Extract the [X, Y] coordinate from the center of the cell holding the provided text.  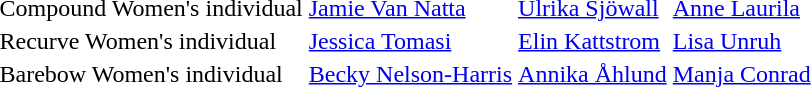
Jessica Tomasi [410, 41]
Elin Kattstrom [593, 41]
